From the cell containing the given text, extract its center point as (X, Y) coordinate. 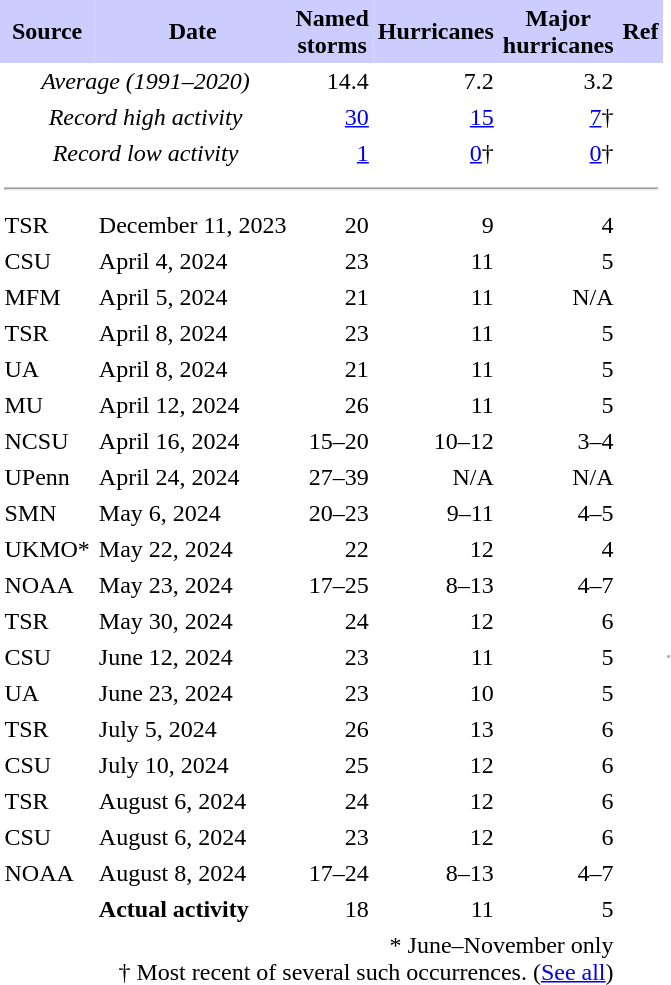
7† (558, 117)
April 12, 2024 (192, 405)
Record high activity (146, 117)
20 (332, 225)
April 16, 2024 (192, 441)
20–23 (332, 513)
MU (47, 405)
Majorhurricanes (558, 32)
UPenn (47, 477)
May 23, 2024 (192, 585)
June 23, 2024 (192, 693)
3.2 (558, 81)
Ref (640, 32)
NCSU (47, 441)
22 (332, 549)
Date (192, 32)
14.4 (332, 81)
Hurricanes (436, 32)
April 5, 2024 (192, 297)
18 (332, 909)
4–5 (558, 513)
Average (1991–2020) (146, 81)
Source (47, 32)
December 11, 2023 (192, 225)
UKMO* (47, 549)
27–39 (332, 477)
9 (436, 225)
MFM (47, 297)
17–24 (332, 873)
May 22, 2024 (192, 549)
10–12 (436, 441)
April 24, 2024 (192, 477)
25 (332, 765)
15 (436, 117)
Namedstorms (332, 32)
August 8, 2024 (192, 873)
SMN (47, 513)
May 30, 2024 (192, 621)
Actual activity (192, 909)
Record low activity (146, 153)
1 (332, 153)
10 (436, 693)
13 (436, 729)
May 6, 2024 (192, 513)
July 10, 2024 (192, 765)
7.2 (436, 81)
July 5, 2024 (192, 729)
30 (332, 117)
9–11 (436, 513)
April 4, 2024 (192, 261)
June 12, 2024 (192, 657)
17–25 (332, 585)
3–4 (558, 441)
15–20 (332, 441)
